Output the [X, Y] coordinate of the center of the cell containing the given text.  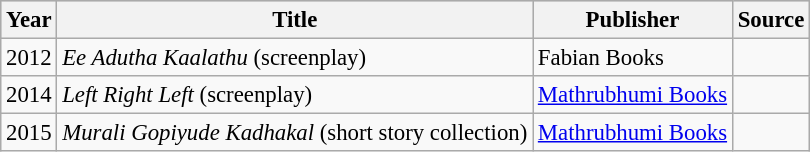
2015 [29, 133]
2012 [29, 58]
Ee Adutha Kaalathu (screenplay) [295, 58]
2014 [29, 95]
Fabian Books [633, 58]
Murali Gopiyude Kadhakal (short story collection) [295, 133]
Left Right Left (screenplay) [295, 95]
Year [29, 20]
Source [770, 20]
Title [295, 20]
Publisher [633, 20]
